Provide the [x, y] coordinate of the cell's center where the given text is located.  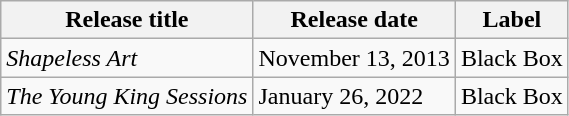
January 26, 2022 [354, 96]
The Young King Sessions [127, 96]
Release date [354, 20]
Release title [127, 20]
November 13, 2013 [354, 58]
Label [512, 20]
Shapeless Art [127, 58]
